Return [x, y] of the center of cell containing provided text 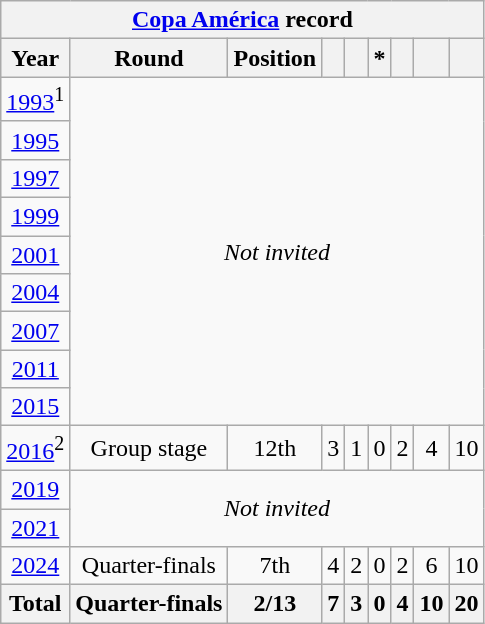
Total [36, 604]
2015 [36, 407]
1995 [36, 140]
19931 [36, 100]
Round [149, 58]
2/13 [275, 604]
7 [334, 604]
7th [275, 566]
6 [432, 566]
12th [275, 448]
1997 [36, 178]
Year [36, 58]
2024 [36, 566]
20 [466, 604]
2021 [36, 528]
2007 [36, 331]
2001 [36, 255]
Group stage [149, 448]
2011 [36, 369]
* [380, 58]
1999 [36, 217]
Position [275, 58]
20162 [36, 448]
2019 [36, 489]
Copa América record [242, 20]
2004 [36, 293]
1 [356, 448]
